Provide the [x, y] coordinate of the cell's center where the given text is located.  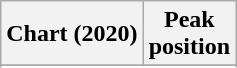
Peakposition [189, 34]
Chart (2020) [72, 34]
